Scan for the cell matching the given text and deliver its [x, y] coordinate at center. 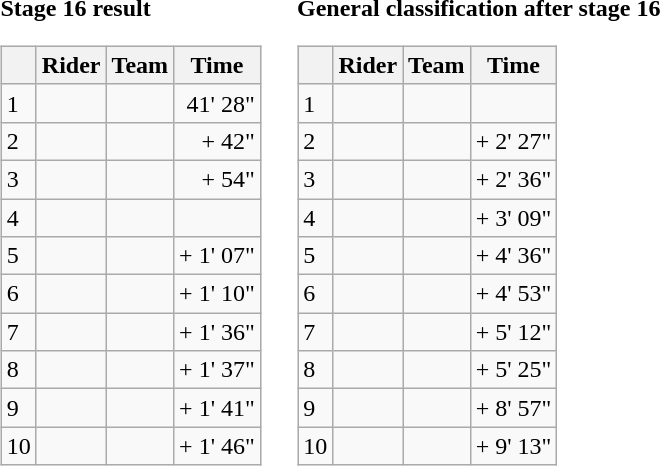
+ 1' 36" [218, 332]
+ 8' 57" [514, 408]
+ 2' 36" [514, 179]
+ 42" [218, 141]
+ 9' 13" [514, 446]
+ 1' 07" [218, 256]
+ 3' 09" [514, 217]
+ 54" [218, 179]
+ 1' 10" [218, 294]
+ 1' 41" [218, 408]
+ 4' 36" [514, 256]
+ 1' 46" [218, 446]
+ 4' 53" [514, 294]
41' 28" [218, 103]
+ 5' 12" [514, 332]
+ 1' 37" [218, 370]
+ 2' 27" [514, 141]
+ 5' 25" [514, 370]
